Search for the cell housing the specified text and yield its [X, Y] center coordinate. 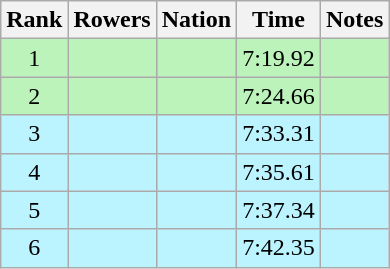
Nation [196, 20]
Rowers [112, 20]
6 [34, 248]
2 [34, 96]
7:33.31 [279, 134]
5 [34, 210]
3 [34, 134]
Time [279, 20]
4 [34, 172]
7:24.66 [279, 96]
Rank [34, 20]
Notes [354, 20]
1 [34, 58]
7:19.92 [279, 58]
7:35.61 [279, 172]
7:42.35 [279, 248]
7:37.34 [279, 210]
